Return the (X, Y) coordinate for the center point of the cell that contains the specified text.  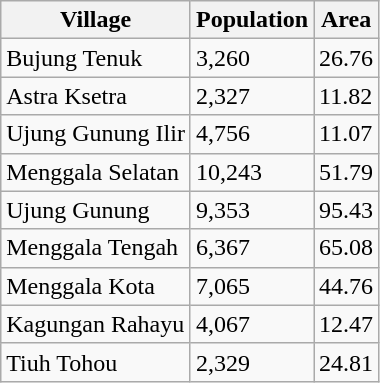
Ujung Gunung (96, 210)
2,327 (252, 96)
65.08 (346, 248)
Ujung Gunung Ilir (96, 134)
Astra Ksetra (96, 96)
44.76 (346, 286)
24.81 (346, 362)
2,329 (252, 362)
Population (252, 20)
Village (96, 20)
Menggala Kota (96, 286)
Menggala Selatan (96, 172)
4,067 (252, 324)
10,243 (252, 172)
12.47 (346, 324)
26.76 (346, 58)
7,065 (252, 286)
6,367 (252, 248)
95.43 (346, 210)
Menggala Tengah (96, 248)
9,353 (252, 210)
Kagungan Rahayu (96, 324)
11.82 (346, 96)
3,260 (252, 58)
Area (346, 20)
51.79 (346, 172)
Bujung Tenuk (96, 58)
11.07 (346, 134)
4,756 (252, 134)
Tiuh Tohou (96, 362)
